Pinpoint the cell where the given text exists, returning its [x, y] midpoint coordinate. 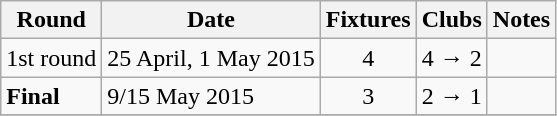
Date [211, 20]
4 [368, 58]
Notes [521, 20]
Clubs [452, 20]
Round [52, 20]
Fixtures [368, 20]
Final [52, 96]
2 → 1 [452, 96]
25 April, 1 May 2015 [211, 58]
4 → 2 [452, 58]
9/15 May 2015 [211, 96]
3 [368, 96]
1st round [52, 58]
